Determine the (X, Y) coordinate at the center of the cell enclosing the given text.  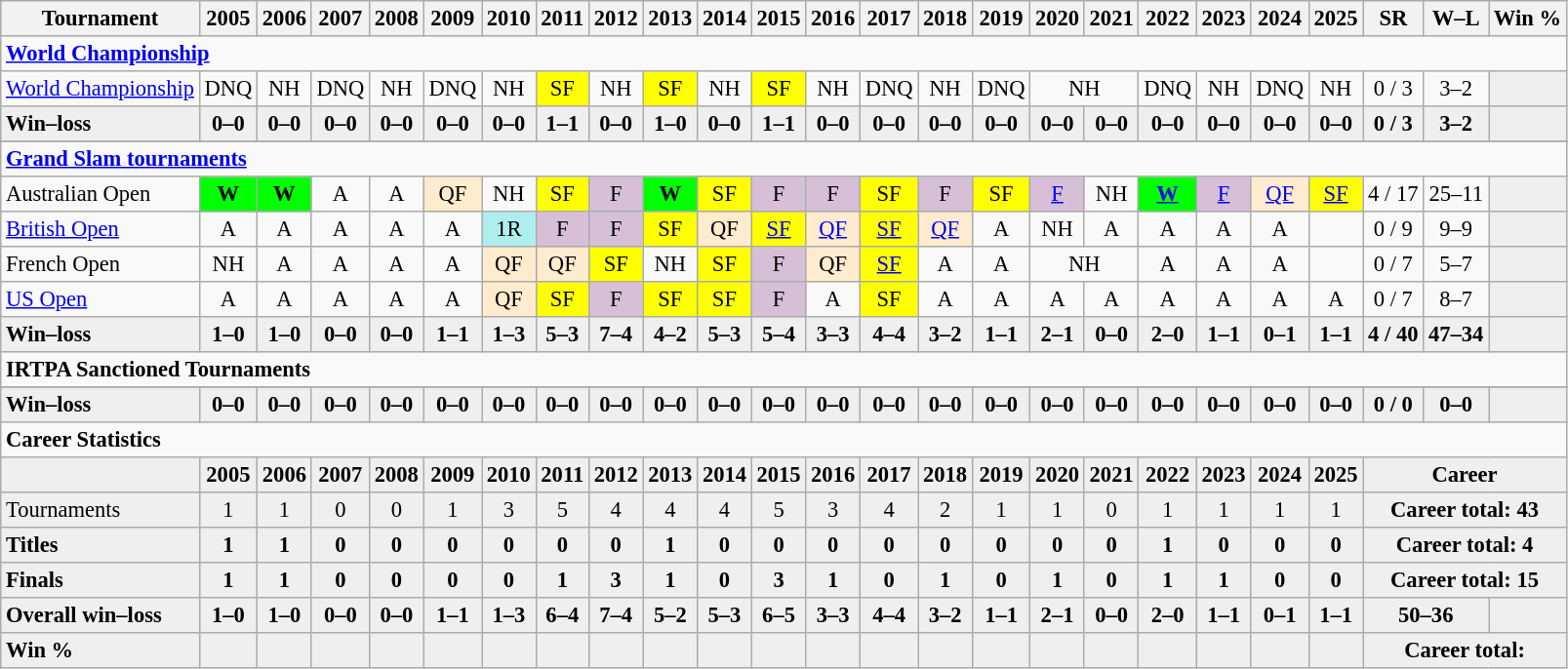
25–11 (1456, 194)
Career total: (1465, 650)
2 (945, 510)
Finals (100, 580)
4 / 17 (1393, 194)
Overall win–loss (100, 615)
Career (1465, 475)
0 / 0 (1393, 405)
W–L (1456, 19)
Tournament (100, 19)
4 / 40 (1393, 334)
6–4 (562, 615)
5–2 (670, 615)
SR (1393, 19)
Career total: 43 (1465, 510)
5–4 (779, 334)
9–9 (1456, 229)
1R (509, 229)
0 / 9 (1393, 229)
50–36 (1427, 615)
US Open (100, 299)
5–7 (1456, 264)
4–2 (670, 334)
British Open (100, 229)
Australian Open (100, 194)
8–7 (1456, 299)
Titles (100, 545)
Career total: 4 (1465, 545)
French Open (100, 264)
IRTPA Sanctioned Tournaments (784, 370)
6–5 (779, 615)
Career total: 15 (1465, 580)
Tournaments (100, 510)
Career Statistics (784, 440)
47–34 (1456, 334)
Grand Slam tournaments (784, 159)
